Extract the (X, Y) coordinate from the center of the cell holding the provided text.  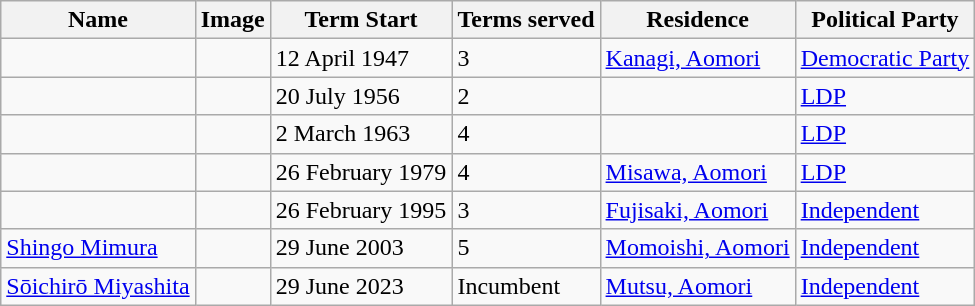
Momoishi, Aomori (698, 248)
2 (526, 96)
Shingo Mimura (98, 248)
12 April 1947 (361, 58)
29 June 2003 (361, 248)
Terms served (526, 20)
Fujisaki, Aomori (698, 210)
Sōichirō Miyashita (98, 286)
Term Start (361, 20)
5 (526, 248)
Kanagi, Aomori (698, 58)
Political Party (885, 20)
Incumbent (526, 286)
Name (98, 20)
29 June 2023 (361, 286)
Misawa, Aomori (698, 172)
26 February 1979 (361, 172)
Mutsu, Aomori (698, 286)
20 July 1956 (361, 96)
26 February 1995 (361, 210)
2 March 1963 (361, 134)
Image (232, 20)
Democratic Party (885, 58)
Residence (698, 20)
